Scan for the cell matching the given text and deliver its (X, Y) coordinate at center. 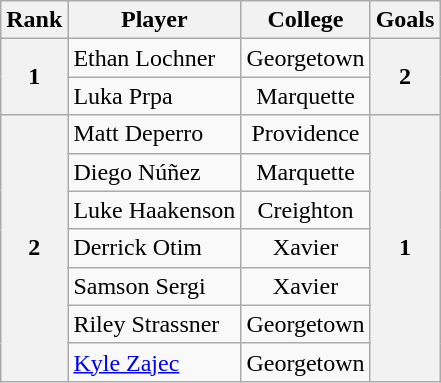
College (306, 20)
Derrick Otim (154, 248)
Providence (306, 134)
Player (154, 20)
Creighton (306, 210)
Luka Prpa (154, 96)
Matt Deperro (154, 134)
Riley Strassner (154, 324)
Goals (405, 20)
Samson Sergi (154, 286)
Rank (34, 20)
Diego Núñez (154, 172)
Ethan Lochner (154, 58)
Luke Haakenson (154, 210)
Kyle Zajec (154, 362)
